Pinpoint the cell where the given text exists, returning its (x, y) midpoint coordinate. 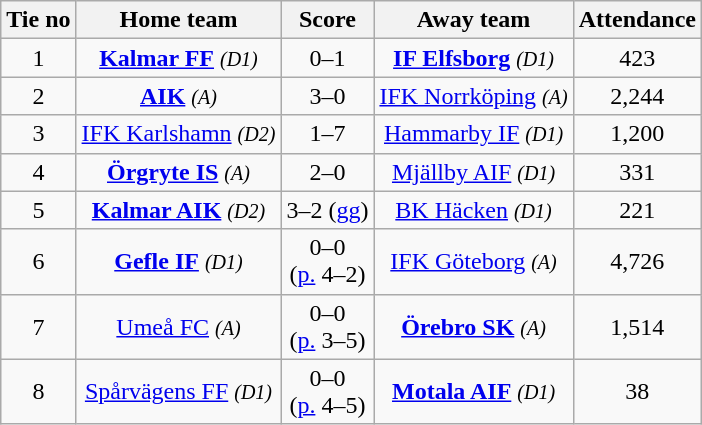
Gefle IF (D1) (178, 262)
Spårvägens FF (D1) (178, 392)
Tie no (38, 20)
IFK Norrköping (A) (474, 96)
BK Häcken (D1) (474, 210)
5 (38, 210)
Örebro SK (A) (474, 326)
Umeå FC (A) (178, 326)
38 (637, 392)
Score (328, 20)
3–2 (gg) (328, 210)
2–0 (328, 172)
0–0(p. 4–5) (328, 392)
1,200 (637, 134)
1–7 (328, 134)
Motala AIF (D1) (474, 392)
Kalmar FF (D1) (178, 58)
0–0(p. 3–5) (328, 326)
IF Elfsborg (D1) (474, 58)
3–0 (328, 96)
0–1 (328, 58)
1,514 (637, 326)
Away team (474, 20)
IFK Karlshamn (D2) (178, 134)
6 (38, 262)
331 (637, 172)
221 (637, 210)
1 (38, 58)
7 (38, 326)
423 (637, 58)
Attendance (637, 20)
Mjällby AIF (D1) (474, 172)
Hammarby IF (D1) (474, 134)
Örgryte IS (A) (178, 172)
Kalmar AIK (D2) (178, 210)
4,726 (637, 262)
3 (38, 134)
Home team (178, 20)
4 (38, 172)
2,244 (637, 96)
2 (38, 96)
IFK Göteborg (A) (474, 262)
0–0(p. 4–2) (328, 262)
8 (38, 392)
AIK (A) (178, 96)
